Find where the given text appears and provide that cell's center as [x, y] coordinate. 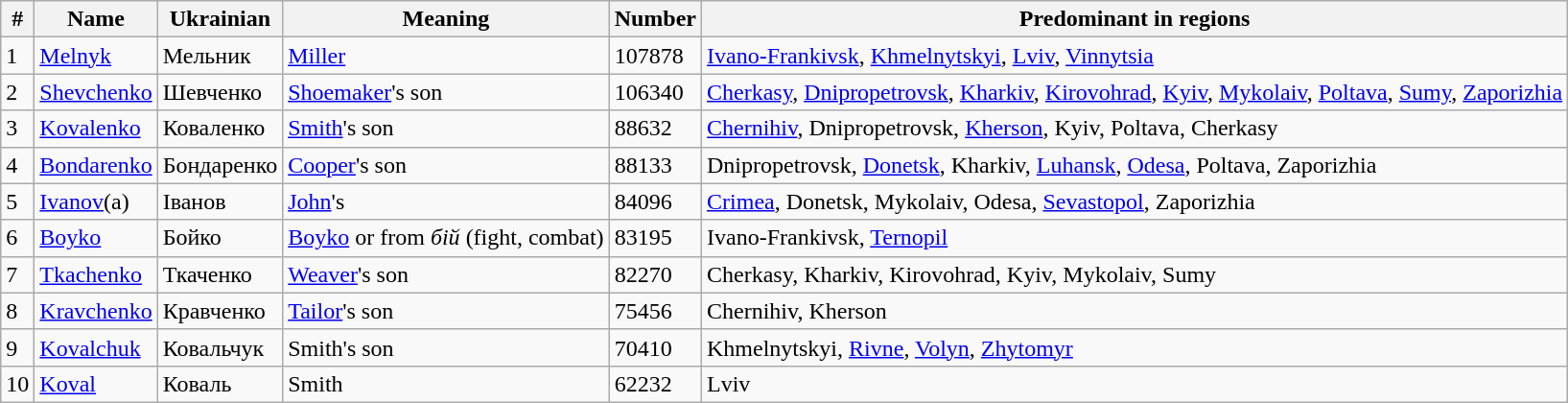
88632 [655, 129]
Ткаченко [220, 274]
Bondarenko [96, 165]
Tailor's son [446, 311]
Мельник [220, 56]
Ковальчук [220, 347]
Шевченко [220, 92]
6 [17, 238]
Shevchenko [96, 92]
Ukrainian [220, 19]
Name [96, 19]
8 [17, 311]
1 [17, 56]
Ivanov(a) [96, 201]
3 [17, 129]
75456 [655, 311]
Shoemaker's son [446, 92]
Ivano-Frankivsk, Ternopil [1135, 238]
Бондаренко [220, 165]
Кравченко [220, 311]
Chernihiv, Kherson [1135, 311]
84096 [655, 201]
Cooper's son [446, 165]
Koval [96, 384]
Іванов [220, 201]
4 [17, 165]
83195 [655, 238]
Lviv [1135, 384]
Number [655, 19]
Коваленко [220, 129]
5 [17, 201]
Бойко [220, 238]
Miller [446, 56]
106340 [655, 92]
Smith [446, 384]
Meaning [446, 19]
Cherkasy, Dnipropetrovsk, Kharkiv, Kirovohrad, Kyiv, Mykolaiv, Poltava, Sumy, Zaporizhia [1135, 92]
Boyko or from бій (fight, combat) [446, 238]
7 [17, 274]
Predominant in regions [1135, 19]
Boyko [96, 238]
John's [446, 201]
70410 [655, 347]
Weaver's son [446, 274]
Kovalchuk [96, 347]
Kovalenko [96, 129]
82270 [655, 274]
62232 [655, 384]
Коваль [220, 384]
Cherkasy, Kharkiv, Kirovohrad, Kyiv, Mykolaiv, Sumy [1135, 274]
Tkachenko [96, 274]
Dnipropetrovsk, Donetsk, Kharkiv, Luhansk, Odesa, Poltava, Zaporizhia [1135, 165]
107878 [655, 56]
Melnyk [96, 56]
2 [17, 92]
9 [17, 347]
Kravchenko [96, 311]
# [17, 19]
Khmelnytskyi, Rivne, Volyn, Zhytomyr [1135, 347]
Ivano-Frankivsk, Khmelnytskyi, Lviv, Vinnytsia [1135, 56]
88133 [655, 165]
Chernihiv, Dnipropetrovsk, Kherson, Kyiv, Poltava, Cherkasy [1135, 129]
10 [17, 384]
Crimea, Donetsk, Mykolaiv, Odesa, Sevastopol, Zaporizhia [1135, 201]
